Return (X, Y) of the center of cell containing provided text 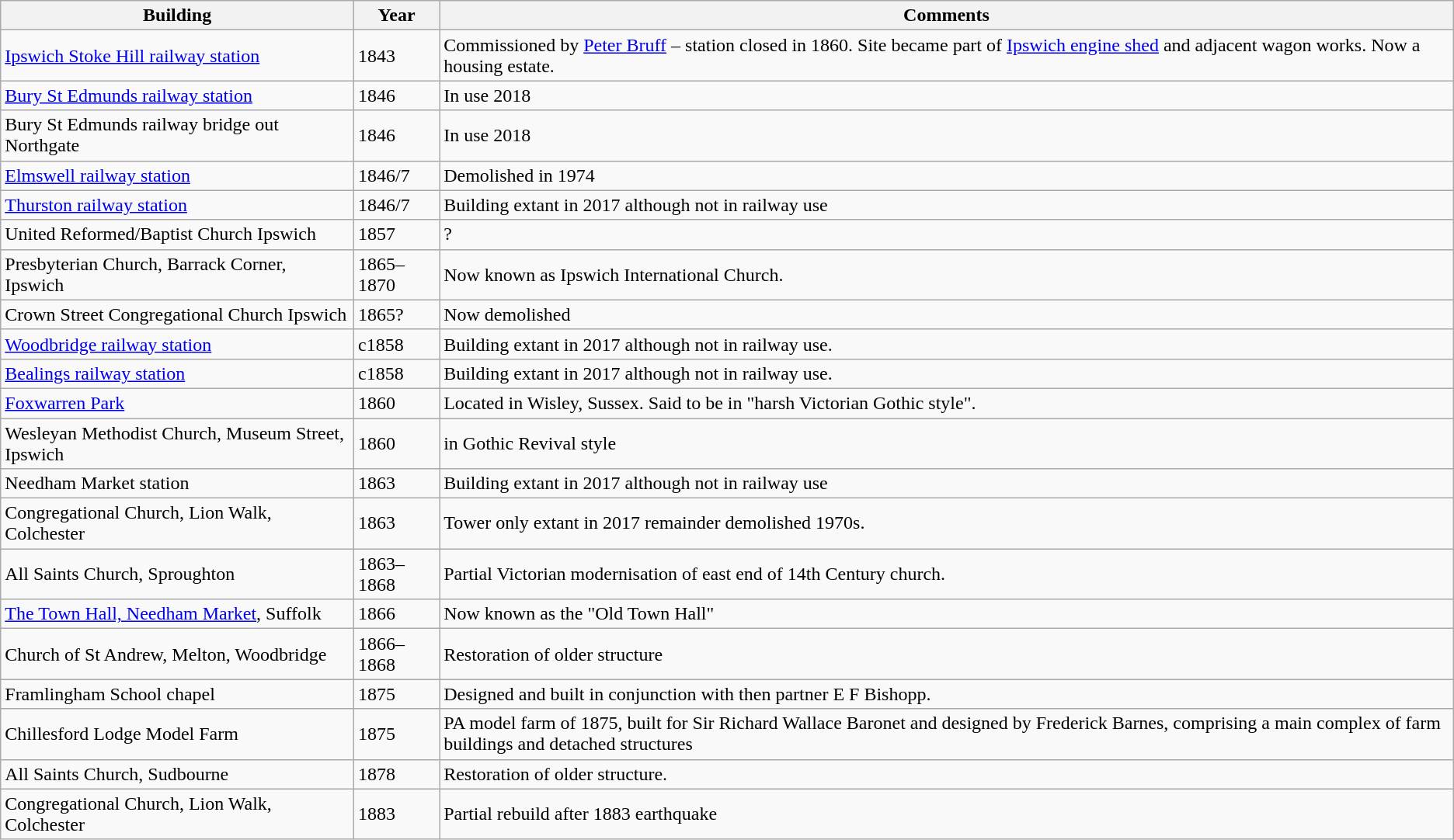
1866–1868 (396, 654)
1883 (396, 814)
1857 (396, 234)
Demolished in 1974 (947, 175)
Elmswell railway station (177, 175)
Bury St Edmunds railway bridge out Northgate (177, 135)
Bealings railway station (177, 373)
Church of St Andrew, Melton, Woodbridge (177, 654)
Woodbridge railway station (177, 344)
Designed and built in conjunction with then partner E F Bishopp. (947, 694)
Framlingham School chapel (177, 694)
Restoration of older structure. (947, 774)
All Saints Church, Sudbourne (177, 774)
1863–1868 (396, 574)
1878 (396, 774)
Crown Street Congregational Church Ipswich (177, 314)
1866 (396, 614)
Needham Market station (177, 484)
Building (177, 16)
1865? (396, 314)
in Gothic Revival style (947, 443)
Partial rebuild after 1883 earthquake (947, 814)
Presbyterian Church, Barrack Corner, Ipswich (177, 275)
Partial Victorian modernisation of east end of 14th Century church. (947, 574)
United Reformed/Baptist Church Ipswich (177, 234)
Now known as the "Old Town Hall" (947, 614)
1865–1870 (396, 275)
Chillesford Lodge Model Farm (177, 734)
1843 (396, 56)
Restoration of older structure (947, 654)
Now known as Ipswich International Church. (947, 275)
Commissioned by Peter Bruff – station closed in 1860. Site became part of Ipswich engine shed and adjacent wagon works. Now a housing estate. (947, 56)
Ipswich Stoke Hill railway station (177, 56)
The Town Hall, Needham Market, Suffolk (177, 614)
Bury St Edmunds railway station (177, 95)
Year (396, 16)
Tower only extant in 2017 remainder demolished 1970s. (947, 523)
All Saints Church, Sproughton (177, 574)
Wesleyan Methodist Church, Museum Street, Ipswich (177, 443)
? (947, 234)
Located in Wisley, Sussex. Said to be in "harsh Victorian Gothic style". (947, 403)
Thurston railway station (177, 205)
Comments (947, 16)
Foxwarren Park (177, 403)
Now demolished (947, 314)
